Provide the [x, y] coordinate of the cell's center where the given text is located.  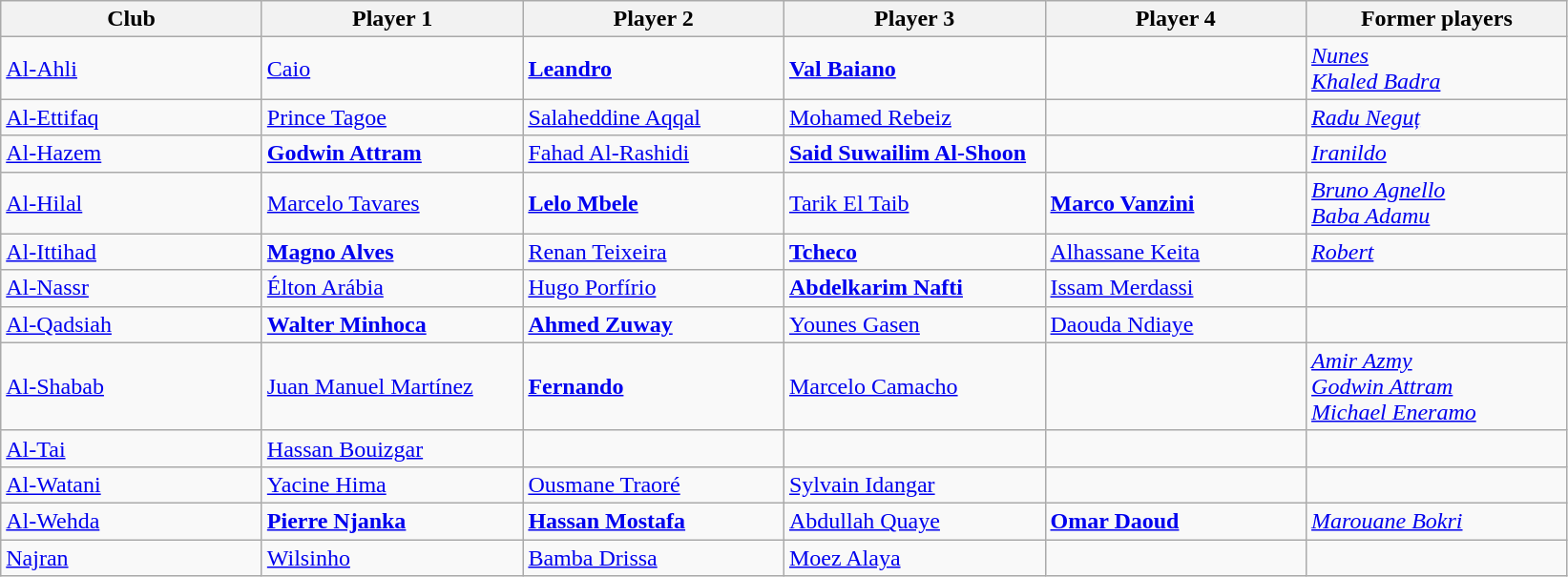
Val Baiano [914, 69]
Player 1 [392, 19]
Player 4 [1176, 19]
Leandro [654, 69]
Al-Shabab [132, 386]
Magno Alves [392, 252]
Radu Neguț [1437, 117]
Prince Tagoe [392, 117]
Al-Ahli [132, 69]
Iranildo [1437, 154]
Marcelo Tavares [392, 202]
Al-Qadsiah [132, 324]
Lelo Mbele [654, 202]
Ousmane Traoré [654, 484]
Wilsinho [392, 558]
Élton Arábia [392, 288]
Issam Merdassi [1176, 288]
Al-Hilal [132, 202]
Marouane Bokri [1437, 521]
Ahmed Zuway [654, 324]
Al-Watani [132, 484]
Renan Teixeira [654, 252]
Bamba Drissa [654, 558]
Abdelkarim Nafti [914, 288]
Juan Manuel Martínez [392, 386]
Hassan Bouizgar [392, 448]
Sylvain Idangar [914, 484]
Abdullah Quaye [914, 521]
Najran [132, 558]
Pierre Njanka [392, 521]
Caio [392, 69]
Amir Azmy Godwin Attram Michael Eneramo [1437, 386]
Al-Nassr [132, 288]
Mohamed Rebeiz [914, 117]
Alhassane Keita [1176, 252]
Al-Wehda [132, 521]
Salaheddine Aqqal [654, 117]
Player 2 [654, 19]
Al-Hazem [132, 154]
Fernando [654, 386]
Al-Tai [132, 448]
Moez Alaya [914, 558]
Hugo Porfírio [654, 288]
Daouda Ndiaye [1176, 324]
Said Suwailim Al-Shoon [914, 154]
Marcelo Camacho [914, 386]
Robert [1437, 252]
Tcheco [914, 252]
Fahad Al-Rashidi [654, 154]
Player 3 [914, 19]
Godwin Attram [392, 154]
Al-Ittihad [132, 252]
Al-Ettifaq [132, 117]
Younes Gasen [914, 324]
Former players [1437, 19]
Yacine Hima [392, 484]
Walter Minhoca [392, 324]
Bruno Agnello Baba Adamu [1437, 202]
Marco Vanzini [1176, 202]
Club [132, 19]
Tarik El Taib [914, 202]
Omar Daoud [1176, 521]
Nunes Khaled Badra [1437, 69]
Hassan Mostafa [654, 521]
